Find where the given text appears and provide that cell's center as [X, Y] coordinate. 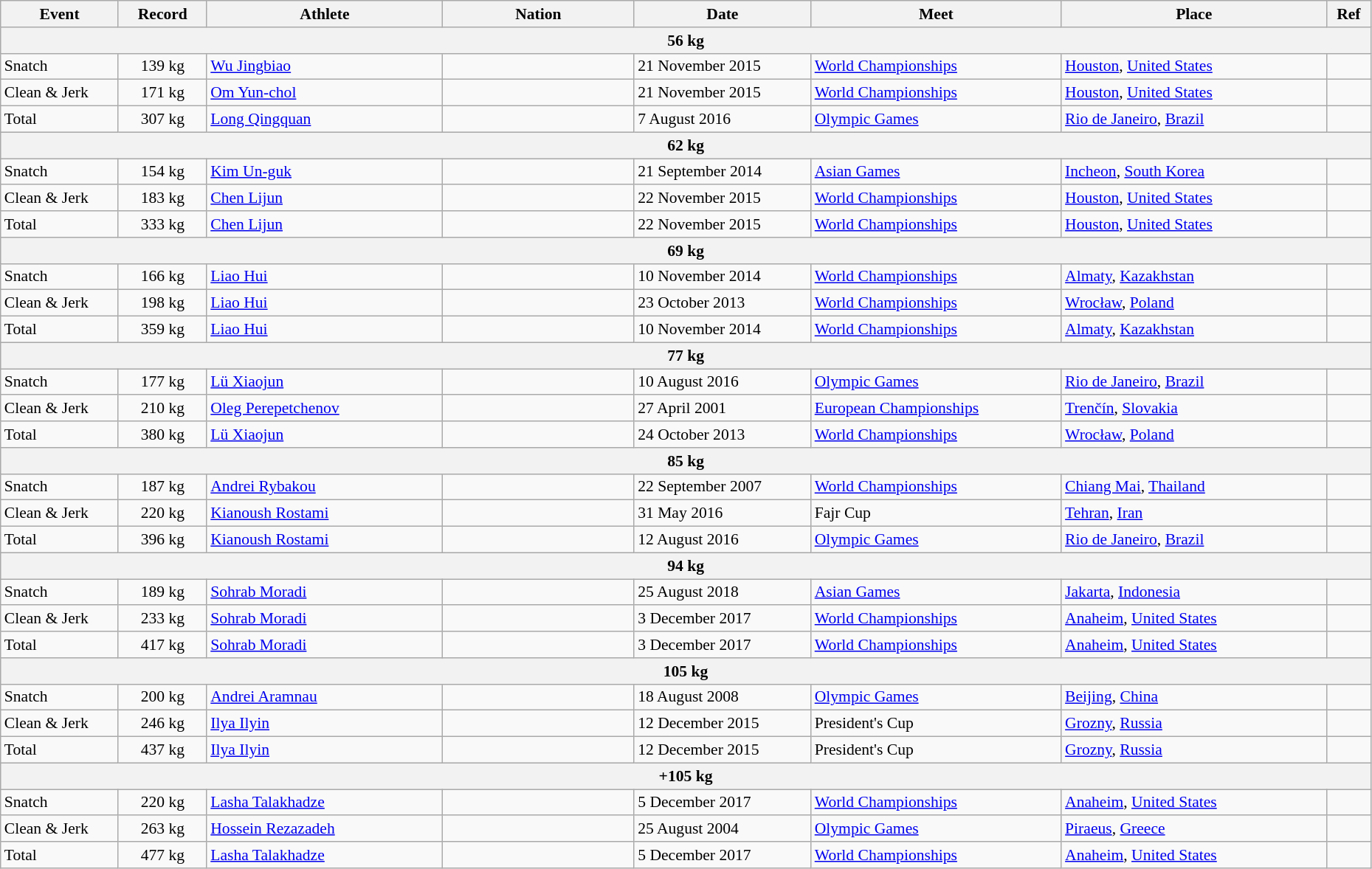
Athlete [325, 14]
359 kg [162, 330]
183 kg [162, 198]
Om Yun-chol [325, 93]
Nation [539, 14]
154 kg [162, 172]
105 kg [686, 671]
210 kg [162, 409]
31 May 2016 [723, 513]
Long Qingquan [325, 120]
380 kg [162, 434]
Andrei Aramnau [325, 697]
Date [723, 14]
417 kg [162, 645]
77 kg [686, 356]
Hossein Rezazadeh [325, 829]
Oleg Perepetchenov [325, 409]
85 kg [686, 461]
Trenčín, Slovakia [1194, 409]
62 kg [686, 145]
Incheon, South Korea [1194, 172]
Beijing, China [1194, 697]
307 kg [162, 120]
189 kg [162, 592]
10 August 2016 [723, 382]
437 kg [162, 750]
69 kg [686, 251]
Kim Un-guk [325, 172]
7 August 2016 [723, 120]
166 kg [162, 277]
Piraeus, Greece [1194, 829]
56 kg [686, 41]
European Championships [936, 409]
Place [1194, 14]
94 kg [686, 566]
177 kg [162, 382]
396 kg [162, 540]
Wu Jingbiao [325, 66]
Chiang Mai, Thailand [1194, 487]
+105 kg [686, 776]
27 April 2001 [723, 409]
Jakarta, Indonesia [1194, 592]
24 October 2013 [723, 434]
Event [60, 14]
187 kg [162, 487]
Meet [936, 14]
Record [162, 14]
Fajr Cup [936, 513]
246 kg [162, 724]
233 kg [162, 619]
22 September 2007 [723, 487]
Tehran, Iran [1194, 513]
18 August 2008 [723, 697]
171 kg [162, 93]
263 kg [162, 829]
477 kg [162, 855]
25 August 2004 [723, 829]
21 September 2014 [723, 172]
200 kg [162, 697]
198 kg [162, 303]
25 August 2018 [723, 592]
139 kg [162, 66]
Ref [1348, 14]
Andrei Rybakou [325, 487]
12 August 2016 [723, 540]
23 October 2013 [723, 303]
333 kg [162, 224]
